Pinpoint the cell where the given text exists, returning its (X, Y) midpoint coordinate. 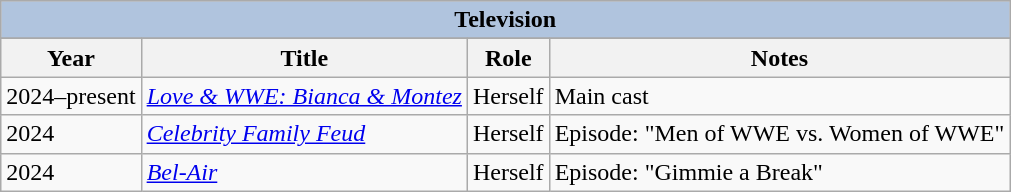
Episode: "Gimmie a Break" (780, 172)
Episode: "Men of WWE vs. Women of WWE" (780, 134)
2024–present (71, 96)
Notes (780, 58)
Year (71, 58)
Love & WWE: Bianca & Montez (304, 96)
Bel-Air (304, 172)
Role (508, 58)
Main cast (780, 96)
Television (506, 20)
Celebrity Family Feud (304, 134)
Title (304, 58)
